Pinpoint the cell where the given text exists, returning its [x, y] midpoint coordinate. 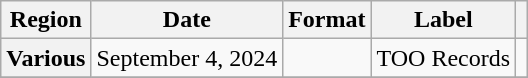
Region [46, 20]
TOO Records [444, 58]
Date [187, 20]
September 4, 2024 [187, 58]
Format [327, 20]
Label [444, 20]
Various [46, 58]
